Find where the given text appears and provide that cell's center as [x, y] coordinate. 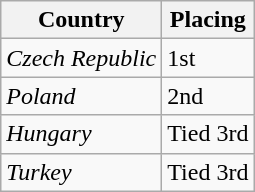
Placing [208, 20]
Hungary [82, 134]
Poland [82, 96]
Country [82, 20]
2nd [208, 96]
Czech Republic [82, 58]
Turkey [82, 172]
1st [208, 58]
